Return (X, Y) of the center of cell containing provided text 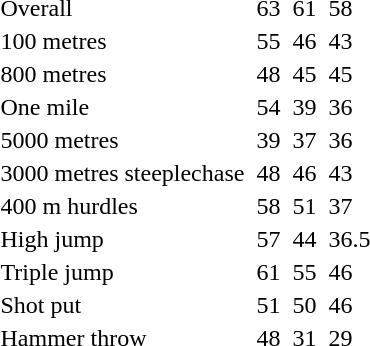
50 (304, 305)
54 (268, 107)
58 (268, 206)
44 (304, 239)
37 (304, 140)
61 (268, 272)
45 (304, 74)
57 (268, 239)
